Determine the (X, Y) coordinate at the center of the cell enclosing the given text.  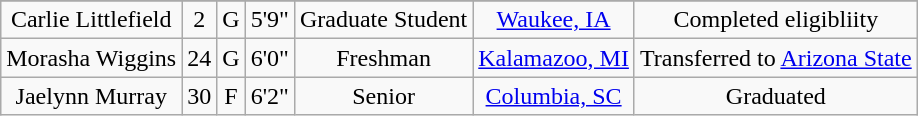
5'9" (270, 20)
Graduated (776, 96)
Jaelynn Murray (92, 96)
6'0" (270, 58)
Graduate Student (383, 20)
Carlie Littlefield (92, 20)
Morasha Wiggins (92, 58)
Completed eligibliity (776, 20)
F (231, 96)
Waukee, IA (554, 20)
30 (200, 96)
Columbia, SC (554, 96)
Transferred to Arizona State (776, 58)
6'2" (270, 96)
2 (200, 20)
Freshman (383, 58)
24 (200, 58)
Senior (383, 96)
Kalamazoo, MI (554, 58)
